From the cell containing the given text, extract its center point as [X, Y] coordinate. 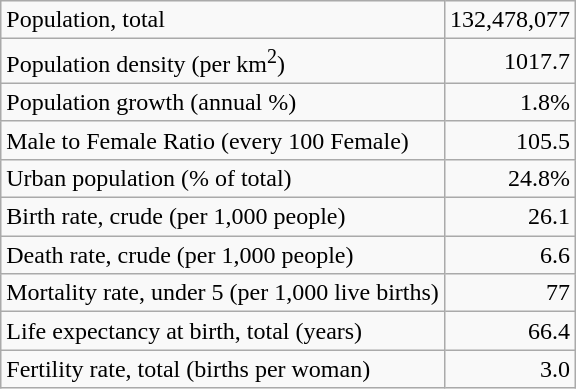
1017.7 [510, 62]
Mortality rate, under 5 (per 1,000 live births) [223, 293]
Population growth (annual %) [223, 102]
77 [510, 293]
Male to Female Ratio (every 100 Female) [223, 140]
Population, total [223, 20]
Population density (per km2) [223, 62]
Life expectancy at birth, total (years) [223, 331]
24.8% [510, 178]
1.8% [510, 102]
Fertility rate, total (births per woman) [223, 369]
Death rate, crude (per 1,000 people) [223, 255]
66.4 [510, 331]
132,478,077 [510, 20]
26.1 [510, 217]
6.6 [510, 255]
3.0 [510, 369]
Urban population (% of total) [223, 178]
Birth rate, crude (per 1,000 people) [223, 217]
105.5 [510, 140]
